Provide the [x, y] coordinate of the cell's center where the given text is located.  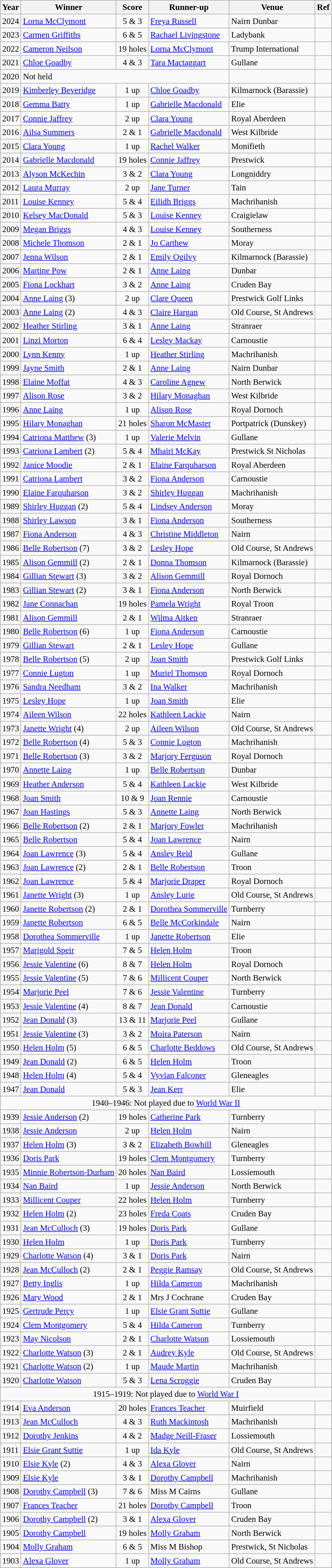
1905 [11, 1533]
Anne Laing (2) [69, 312]
Prestwick, St Nicholas [272, 1547]
10 & 9 [132, 798]
Janette Wright (4) [69, 729]
1989 [11, 507]
Kelsey MacDonald [69, 215]
Jean McCulloch [69, 1422]
Carmen Griffiths [69, 35]
Jessie Valentine (5) [69, 978]
1988 [11, 521]
Joan Lawrence (3) [69, 853]
Jean Donald (3) [69, 1020]
Muriel Thomson [189, 673]
Portpatrick (Dunskey) [272, 424]
Shirley Huggan (2) [69, 507]
1984 [11, 576]
Martine Pow [69, 271]
Helen Holm (2) [69, 1214]
1935 [11, 1172]
2005 [11, 285]
Ladybank [272, 35]
1955 [11, 978]
2016 [11, 132]
Janice Moodie [69, 465]
Gillian Stewart (3) [69, 576]
1978 [11, 659]
2000 [11, 354]
Jessie Valentine [189, 992]
Betty Inglis [69, 1284]
1930 [11, 1242]
Ansley Lurie [189, 895]
Belle Robertson (7) [69, 548]
Lena Scroggie [189, 1381]
1952 [11, 1020]
Donna Thomson [189, 562]
1922 [11, 1353]
Marigold Speir [69, 950]
2023 [11, 35]
2014 [11, 160]
Longniddry [272, 174]
Tain [272, 188]
Ina Walker [189, 687]
1911 [11, 1450]
1959 [11, 923]
Mhairi McKay [189, 451]
1979 [11, 645]
1991 [11, 479]
Claire Hargan [189, 312]
2001 [11, 340]
1960 [11, 909]
Catriona Lambert (2) [69, 451]
Charlotte Watson (4) [69, 1256]
Ansley Reid [189, 853]
Tara Mactaggart [189, 63]
1993 [11, 451]
Belle Robertson (2) [69, 826]
1948 [11, 1075]
2024 [11, 21]
Joan Rennie [189, 798]
Catriona Lambert [69, 479]
1925 [11, 1311]
2020 [11, 77]
1924 [11, 1325]
Peggie Ramsay [189, 1270]
1983 [11, 590]
1904 [11, 1547]
2015 [11, 146]
Mrs J Cochrane [189, 1297]
Moira Paterson [189, 1034]
Catriona Matthew (3) [69, 437]
Dorothy Jenkins [69, 1436]
Elizabeth Bowhill [189, 1145]
1992 [11, 465]
1965 [11, 840]
1998 [11, 382]
Jessie Valentine (4) [69, 1006]
1961 [11, 895]
Lindsey Anderson [189, 507]
Prestwick [272, 160]
1932 [11, 1214]
Cameron Neilson [69, 49]
1994 [11, 437]
Jean McCulloch (3) [69, 1228]
1940–1946: Not played due to World War II [166, 1103]
1937 [11, 1145]
Marjorie Draper [189, 881]
Gemma Batty [69, 104]
Jean Donald (2) [69, 1061]
Runner-up [189, 7]
Fiona Lockhart [69, 285]
Clare Queen [189, 298]
1976 [11, 687]
1938 [11, 1131]
Year [11, 7]
Megan Briggs [69, 229]
1907 [11, 1505]
Alison Gemmill (2) [69, 562]
Laura Murray [69, 188]
1987 [11, 535]
2012 [11, 188]
1914 [11, 1408]
Eilidh Briggs [189, 201]
Belle Robertson (5) [69, 659]
Shirley Lawson [69, 521]
Venue [272, 7]
1921 [11, 1367]
Marjory Fowler [189, 826]
1915–1919: Not played due to World War I [166, 1394]
1951 [11, 1034]
Lesley Mackay [189, 340]
1967 [11, 812]
Freda Coats [189, 1214]
1982 [11, 604]
1936 [11, 1158]
Dorothy Campbell (3) [69, 1491]
Minnie Robertson-Durham [69, 1172]
2007 [11, 257]
2009 [11, 229]
Score [132, 7]
May Nicolson [69, 1339]
1996 [11, 410]
1909 [11, 1478]
2017 [11, 118]
1939 [11, 1117]
Jo Carthew [189, 243]
Trump International [272, 49]
1923 [11, 1339]
1999 [11, 368]
Muirfield [272, 1408]
1929 [11, 1256]
1977 [11, 673]
2022 [11, 49]
Dorothy Campbell (2) [69, 1519]
1908 [11, 1491]
Jean Kerr [189, 1089]
Elsie Kyle (2) [69, 1464]
Joan Lawrence (2) [69, 867]
Michele Thomson [69, 243]
Janette Wright (3) [69, 895]
Elaine Moffat [69, 382]
Catherine Park [189, 1117]
1928 [11, 1270]
1953 [11, 1006]
1910 [11, 1464]
1986 [11, 548]
Wilma Aitken [189, 618]
Gillian Stewart [69, 645]
Caroline Agnew [189, 382]
Kimberley Beveridge [69, 90]
Shirley Huggan [189, 493]
1970 [11, 770]
1934 [11, 1186]
Miss M Cairns [189, 1491]
1956 [11, 964]
Christine Middleton [189, 535]
1990 [11, 493]
7 & 5 [132, 950]
1985 [11, 562]
1931 [11, 1228]
1966 [11, 826]
13 & 11 [132, 1020]
Rachael Livingstone [189, 35]
Emily Ogilvy [189, 257]
Helen Holm (3) [69, 1145]
1971 [11, 756]
2004 [11, 298]
2019 [11, 90]
6 & 4 [132, 340]
Mary Wood [69, 1297]
1954 [11, 992]
Jean McCulloch (2) [69, 1270]
Ref [324, 7]
1969 [11, 784]
Freya Russell [189, 21]
Monifieth [272, 146]
Belle Robertson (3) [69, 756]
Winner [69, 7]
Belle Robertson (4) [69, 742]
Maude Martin [189, 1367]
1947 [11, 1089]
Prestwick St Nicholas [272, 451]
Ida Kyle [189, 1450]
Heather Anderson [69, 784]
1926 [11, 1297]
1906 [11, 1519]
1980 [11, 632]
Gertrude Percy [69, 1311]
Not held [125, 77]
2006 [11, 271]
Jessie Valentine (3) [69, 1034]
1912 [11, 1436]
4 & 2 [132, 1436]
Belle Robertson (6) [69, 632]
Janette Robertson (2) [69, 909]
Elsie Kyle [69, 1478]
1933 [11, 1200]
1957 [11, 950]
1962 [11, 881]
23 holes [132, 1214]
1995 [11, 424]
Charlotte Watson (3) [69, 1353]
1964 [11, 853]
2018 [11, 104]
1975 [11, 701]
Ruth Mackintosh [189, 1422]
Charlotte Beddows [189, 1047]
Valerie Melvin [189, 437]
Madge Neill-Fraser [189, 1436]
1950 [11, 1047]
1920 [11, 1381]
Jayne Smith [69, 368]
Jenna Wilson [69, 257]
Rachel Walker [189, 146]
Eva Anderson [69, 1408]
2010 [11, 215]
2021 [11, 63]
Alyson McKechin [69, 174]
1974 [11, 715]
1981 [11, 618]
1997 [11, 396]
1949 [11, 1061]
Gillian Stewart (2) [69, 590]
Jane Turner [189, 188]
Helen Holm (5) [69, 1047]
1927 [11, 1284]
Sandra Needham [69, 687]
2013 [11, 174]
1958 [11, 937]
Craigielaw [272, 215]
Anne Laing (3) [69, 298]
Lynn Kenny [69, 354]
2011 [11, 201]
Charlotte Watson (2) [69, 1367]
Jane Connachan [69, 604]
1968 [11, 798]
2002 [11, 327]
1903 [11, 1561]
2003 [11, 312]
Royal Troon [272, 604]
Belle McCorkindale [189, 923]
Pamela Wright [189, 604]
Helen Holm (4) [69, 1075]
Sharon McMaster [189, 424]
Miss M Bishop [189, 1547]
Ailsa Summers [69, 132]
1963 [11, 867]
Audrey Kyle [189, 1353]
Linzi Morton [69, 340]
1973 [11, 729]
Jessie Anderson (2) [69, 1117]
1972 [11, 742]
Vyvian Falconer [189, 1075]
Joan Hastings [69, 812]
1913 [11, 1422]
2008 [11, 243]
Marjory Ferguson [189, 756]
Jessie Valentine (6) [69, 964]
